Search for the cell housing the specified text and yield its [X, Y] center coordinate. 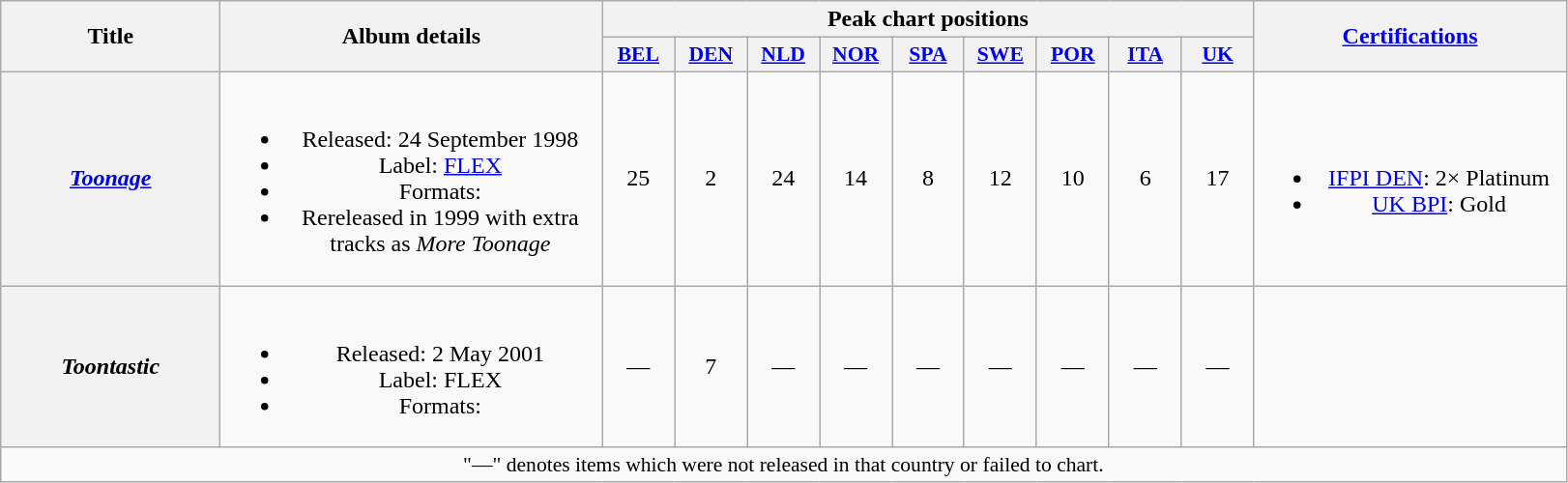
Released: 2 May 2001Label: FLEXFormats: [412, 367]
IFPI DEN: 2× PlatinumUK BPI: Gold [1409, 178]
Toonage [110, 178]
Released: 24 September 1998Label: FLEXFormats: Rereleased in 1999 with extra tracks as More Toonage [412, 178]
ITA [1145, 55]
Certifications [1409, 37]
POR [1073, 55]
8 [928, 178]
24 [783, 178]
12 [1000, 178]
"—" denotes items which were not released in that country or failed to chart. [783, 465]
2 [711, 178]
17 [1218, 178]
SWE [1000, 55]
SPA [928, 55]
7 [711, 367]
DEN [711, 55]
10 [1073, 178]
Toontastic [110, 367]
BEL [638, 55]
NOR [857, 55]
6 [1145, 178]
UK [1218, 55]
Album details [412, 37]
NLD [783, 55]
14 [857, 178]
Title [110, 37]
Peak chart positions [928, 19]
25 [638, 178]
